Find where the given text appears and provide that cell's center as [X, Y] coordinate. 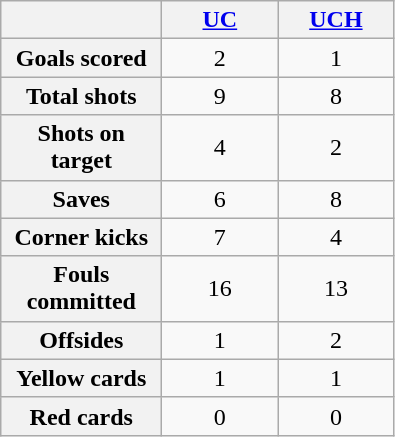
13 [336, 288]
Total shots [82, 96]
Yellow cards [82, 378]
Saves [82, 199]
Corner kicks [82, 237]
Shots on target [82, 148]
6 [220, 199]
Offsides [82, 340]
Red cards [82, 416]
Fouls committed [82, 288]
UC [220, 20]
16 [220, 288]
Goals scored [82, 58]
UCH [336, 20]
7 [220, 237]
9 [220, 96]
